Search for the cell housing the specified text and yield its [X, Y] center coordinate. 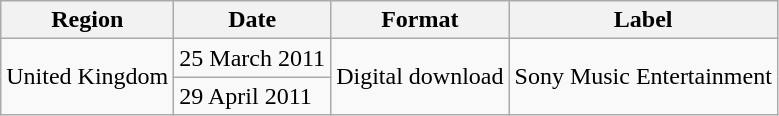
Date [252, 20]
Region [88, 20]
Format [420, 20]
Label [643, 20]
29 April 2011 [252, 96]
25 March 2011 [252, 58]
Sony Music Entertainment [643, 77]
United Kingdom [88, 77]
Digital download [420, 77]
